Provide the [X, Y] coordinate of the cell's center where the given text is located.  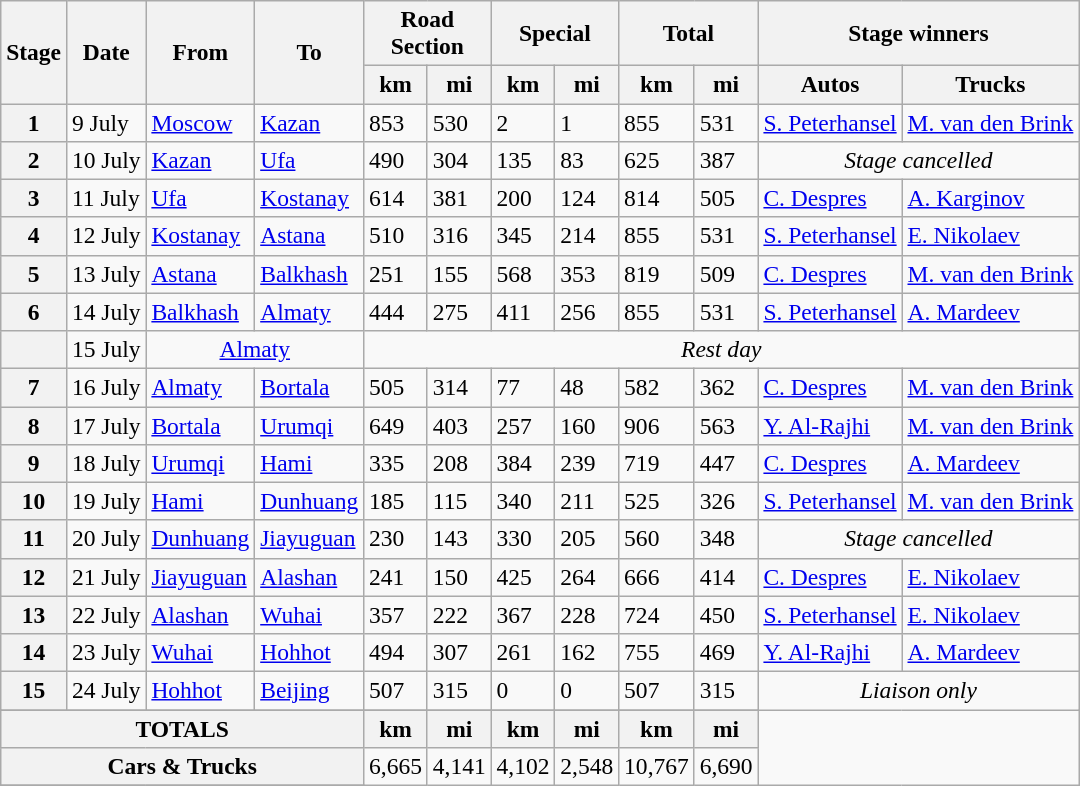
Stage winners [918, 32]
7 [34, 387]
Road Section [428, 32]
444 [396, 312]
230 [396, 539]
10 July [106, 160]
160 [587, 425]
414 [726, 577]
Cars & Trucks [182, 766]
563 [726, 425]
Autos [830, 84]
4,141 [459, 766]
17 July [106, 425]
425 [523, 577]
9 July [106, 122]
12 [34, 577]
264 [587, 577]
6 [34, 312]
24 July [106, 690]
16 July [106, 387]
13 [34, 615]
Rest day [722, 349]
Moscow [200, 122]
Date [106, 52]
124 [587, 198]
345 [523, 236]
411 [523, 312]
200 [523, 198]
13 July [106, 274]
11 [34, 539]
143 [459, 539]
Trucks [990, 84]
348 [726, 539]
18 July [106, 463]
403 [459, 425]
387 [726, 160]
Beijing [310, 690]
135 [523, 160]
525 [657, 501]
353 [587, 274]
614 [396, 198]
367 [523, 615]
239 [587, 463]
77 [523, 387]
530 [459, 122]
490 [396, 160]
8 [34, 425]
83 [587, 160]
326 [726, 501]
Liaison only [918, 690]
755 [657, 652]
205 [587, 539]
257 [523, 425]
4,102 [523, 766]
261 [523, 652]
A. Karginov [990, 198]
23 July [106, 652]
666 [657, 577]
162 [587, 652]
208 [459, 463]
625 [657, 160]
560 [657, 539]
469 [726, 652]
48 [587, 387]
906 [657, 425]
304 [459, 160]
5 [34, 274]
340 [523, 501]
649 [396, 425]
275 [459, 312]
330 [523, 539]
384 [523, 463]
814 [657, 198]
357 [396, 615]
TOTALS [182, 728]
3 [34, 198]
22 July [106, 615]
Stage [34, 52]
To [310, 52]
14 [34, 652]
20 July [106, 539]
568 [523, 274]
509 [726, 274]
251 [396, 274]
510 [396, 236]
21 July [106, 577]
Special [555, 32]
10 [34, 501]
19 July [106, 501]
335 [396, 463]
853 [396, 122]
15 July [106, 349]
307 [459, 652]
185 [396, 501]
494 [396, 652]
447 [726, 463]
214 [587, 236]
4 [34, 236]
6,690 [726, 766]
241 [396, 577]
6,665 [396, 766]
256 [587, 312]
11 July [106, 198]
222 [459, 615]
14 July [106, 312]
582 [657, 387]
115 [459, 501]
819 [657, 274]
9 [34, 463]
150 [459, 577]
316 [459, 236]
2,548 [587, 766]
228 [587, 615]
Total [688, 32]
719 [657, 463]
12 July [106, 236]
From [200, 52]
10,767 [657, 766]
155 [459, 274]
362 [726, 387]
15 [34, 690]
314 [459, 387]
381 [459, 198]
450 [726, 615]
724 [657, 615]
211 [587, 501]
